Locate the cell with the specified text and output its [x, y] center coordinate. 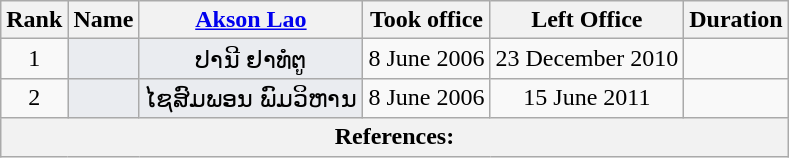
23 December 2010 [587, 59]
15 June 2011 [587, 98]
1 [34, 59]
ໄຊສົມພອນ ພົມວິຫານ [251, 98]
Took office [426, 20]
Name [104, 20]
Rank [34, 20]
Akson Lao [251, 20]
2 [34, 98]
Left Office [587, 20]
Duration [736, 20]
References: [394, 137]
ປານີ ຢາທໍຕູ [251, 59]
